Detect which cell encompasses the target text, then output its (x, y) center coordinate. 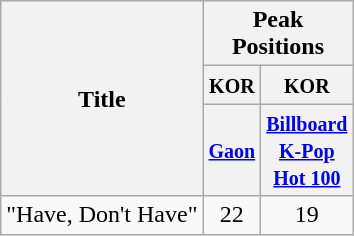
22 (232, 215)
Billboard K-Pop Hot 100 (307, 150)
Gaon (232, 150)
19 (307, 215)
Title (102, 98)
"Have, Don't Have" (102, 215)
Peak Positions (278, 34)
